Detect which cell encompasses the target text, then output its (X, Y) center coordinate. 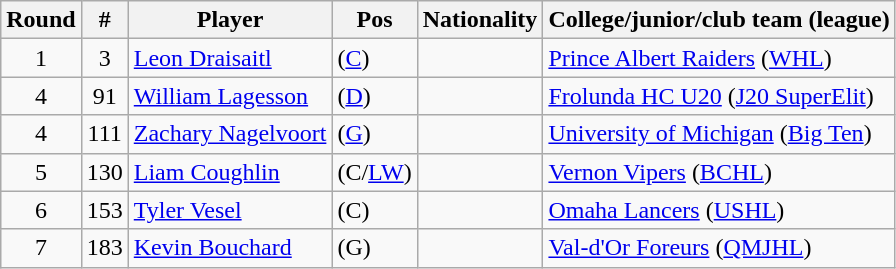
Prince Albert Raiders (WHL) (719, 58)
1 (41, 58)
Nationality (480, 20)
Frolunda HC U20 (J20 SuperElit) (719, 96)
6 (41, 210)
5 (41, 172)
153 (104, 210)
Omaha Lancers (USHL) (719, 210)
(D) (374, 96)
3 (104, 58)
Zachary Nagelvoort (230, 134)
Tyler Vesel (230, 210)
William Lagesson (230, 96)
Vernon Vipers (BCHL) (719, 172)
Leon Draisaitl (230, 58)
183 (104, 248)
Val-d'Or Foreurs (QMJHL) (719, 248)
College/junior/club team (league) (719, 20)
(C/LW) (374, 172)
Kevin Bouchard (230, 248)
# (104, 20)
University of Michigan (Big Ten) (719, 134)
91 (104, 96)
Liam Coughlin (230, 172)
130 (104, 172)
Pos (374, 20)
Player (230, 20)
7 (41, 248)
Round (41, 20)
111 (104, 134)
